Extract the (X, Y) coordinate from the center of the cell holding the provided text.  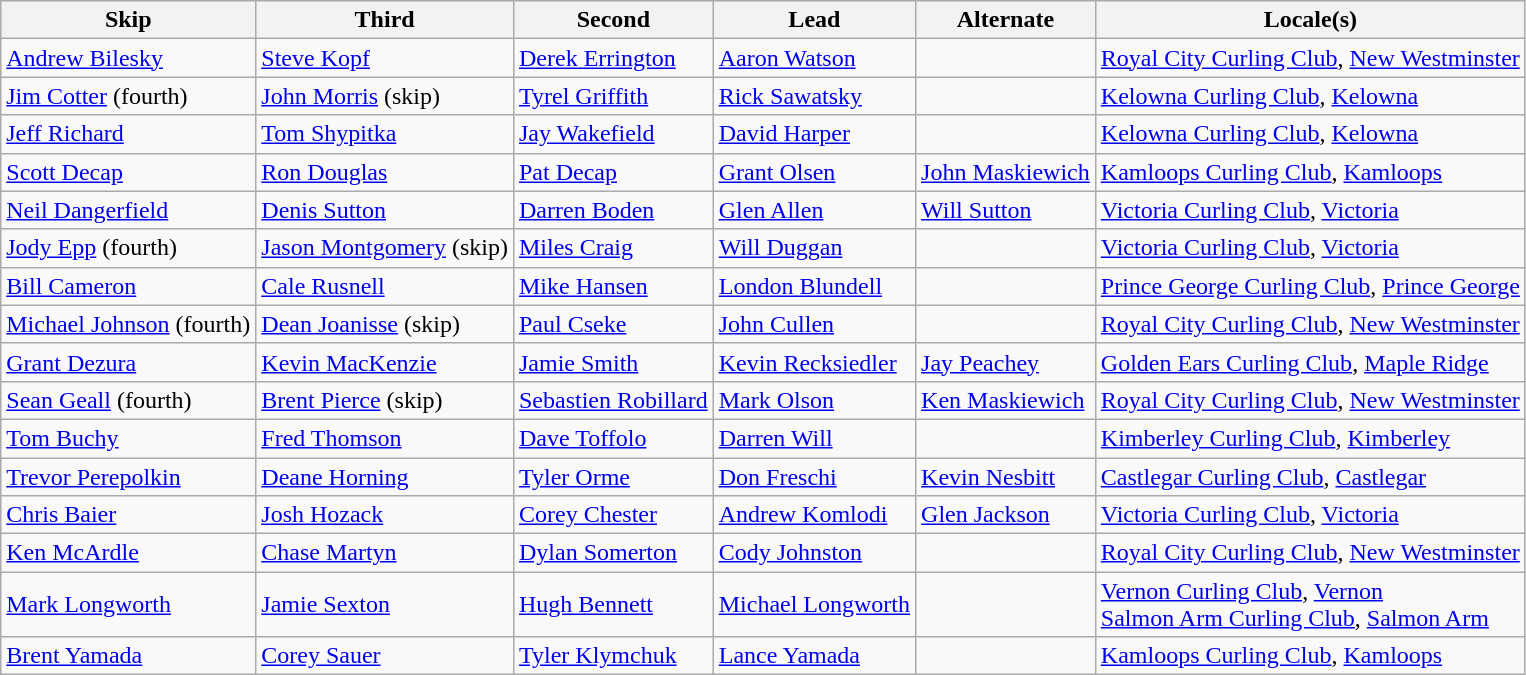
Hugh Bennett (613, 604)
Grant Dezura (128, 362)
Deane Horning (385, 477)
Golden Ears Curling Club, Maple Ridge (1310, 362)
Jay Peachey (1006, 362)
Sean Geall (fourth) (128, 400)
Brent Pierce (skip) (385, 400)
Corey Sauer (385, 656)
Steve Kopf (385, 58)
Dean Joanisse (skip) (385, 324)
John Morris (skip) (385, 96)
Brent Yamada (128, 656)
Chase Martyn (385, 553)
John Cullen (814, 324)
Castlegar Curling Club, Castlegar (1310, 477)
Michael Johnson (fourth) (128, 324)
Trevor Perepolkin (128, 477)
Glen Allen (814, 210)
Bill Cameron (128, 286)
Dave Toffolo (613, 438)
Grant Olsen (814, 172)
Locale(s) (1310, 20)
Skip (128, 20)
Jody Epp (fourth) (128, 248)
Cody Johnston (814, 553)
Second (613, 20)
Alternate (1006, 20)
Vernon Curling Club, Vernon Salmon Arm Curling Club, Salmon Arm (1310, 604)
Tyler Klymchuk (613, 656)
Corey Chester (613, 515)
Kimberley Curling Club, Kimberley (1310, 438)
Aaron Watson (814, 58)
Josh Hozack (385, 515)
Jamie Sexton (385, 604)
Will Sutton (1006, 210)
Kevin MacKenzie (385, 362)
Mike Hansen (613, 286)
Mark Olson (814, 400)
Jason Montgomery (skip) (385, 248)
Sebastien Robillard (613, 400)
Miles Craig (613, 248)
Jamie Smith (613, 362)
Scott Decap (128, 172)
Lead (814, 20)
Prince George Curling Club, Prince George (1310, 286)
Will Duggan (814, 248)
Jim Cotter (fourth) (128, 96)
Don Freschi (814, 477)
Kevin Nesbitt (1006, 477)
Chris Baier (128, 515)
Tyrel Griffith (613, 96)
Michael Longworth (814, 604)
Neil Dangerfield (128, 210)
Pat Decap (613, 172)
Andrew Bilesky (128, 58)
Ron Douglas (385, 172)
Tom Shypitka (385, 134)
Andrew Komlodi (814, 515)
Dylan Somerton (613, 553)
Fred Thomson (385, 438)
Denis Sutton (385, 210)
Mark Longworth (128, 604)
Lance Yamada (814, 656)
John Maskiewich (1006, 172)
Third (385, 20)
Tyler Orme (613, 477)
London Blundell (814, 286)
Jay Wakefield (613, 134)
Glen Jackson (1006, 515)
Darren Boden (613, 210)
Kevin Recksiedler (814, 362)
Cale Rusnell (385, 286)
Derek Errington (613, 58)
Tom Buchy (128, 438)
Paul Cseke (613, 324)
Ken Maskiewich (1006, 400)
Ken McArdle (128, 553)
David Harper (814, 134)
Rick Sawatsky (814, 96)
Jeff Richard (128, 134)
Darren Will (814, 438)
